Provide the (x, y) coordinate of the cell's center where the given text is located.  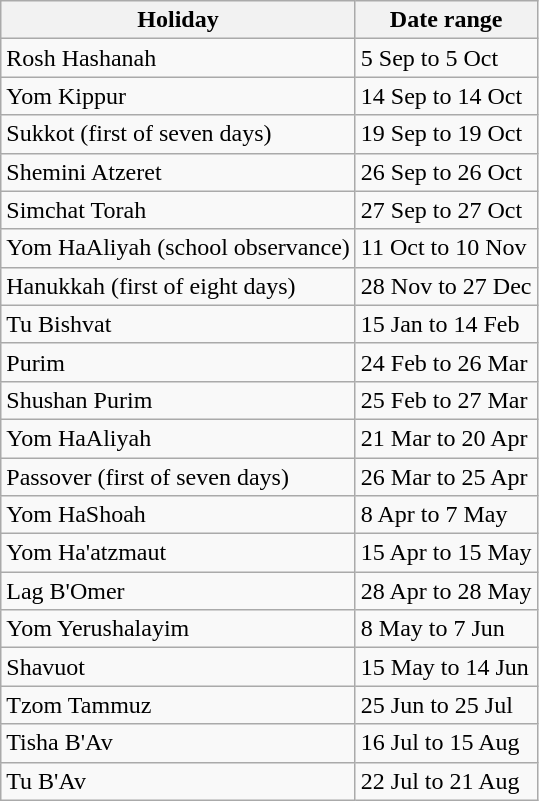
Tzom Tammuz (178, 705)
14 Sep to 14 Oct (446, 96)
Shavuot (178, 667)
Sukkot (first of seven days) (178, 134)
Rosh Hashanah (178, 58)
Yom HaAliyah (school observance) (178, 248)
Holiday (178, 20)
25 Feb to 27 Mar (446, 400)
Hanukkah (first of eight days) (178, 286)
26 Sep to 26 Oct (446, 172)
Lag B'Omer (178, 591)
Passover (first of seven days) (178, 477)
Date range (446, 20)
Yom Yerushalayim (178, 629)
15 Apr to 15 May (446, 553)
15 May to 14 Jun (446, 667)
Tu B'Av (178, 781)
25 Jun to 25 Jul (446, 705)
27 Sep to 27 Oct (446, 210)
26 Mar to 25 Apr (446, 477)
21 Mar to 20 Apr (446, 438)
Tu Bishvat (178, 324)
Yom Ha'atzmaut (178, 553)
15 Jan to 14 Feb (446, 324)
Yom Kippur (178, 96)
19 Sep to 19 Oct (446, 134)
11 Oct to 10 Nov (446, 248)
22 Jul to 21 Aug (446, 781)
Simchat Torah (178, 210)
24 Feb to 26 Mar (446, 362)
8 Apr to 7 May (446, 515)
Purim (178, 362)
Yom HaAliyah (178, 438)
28 Nov to 27 Dec (446, 286)
8 May to 7 Jun (446, 629)
Tisha B'Av (178, 743)
28 Apr to 28 May (446, 591)
Shemini Atzeret (178, 172)
Yom HaShoah (178, 515)
5 Sep to 5 Oct (446, 58)
16 Jul to 15 Aug (446, 743)
Shushan Purim (178, 400)
